Capture the cell that displays the provided text and extract its [x, y] central coordinate. 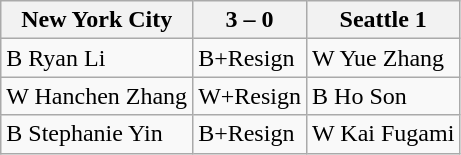
W Hanchen Zhang [97, 96]
B Ho Son [384, 96]
B Stephanie Yin [97, 134]
W Yue Zhang [384, 58]
B Ryan Li [97, 58]
3 – 0 [250, 20]
New York City [97, 20]
W Kai Fugami [384, 134]
W+Resign [250, 96]
Seattle 1 [384, 20]
